Provide the [X, Y] coordinate of the cell's center where the given text is located.  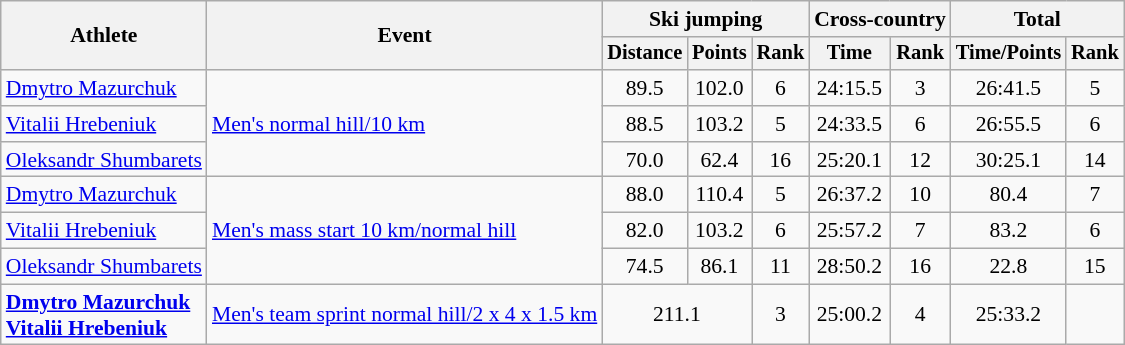
Cross-country [880, 19]
Event [404, 36]
24:15.5 [849, 88]
80.4 [1008, 195]
82.0 [644, 231]
74.5 [644, 267]
Ski jumping [706, 19]
30:25.1 [1008, 160]
26:37.2 [849, 195]
25:33.2 [1008, 314]
24:33.5 [849, 124]
12 [920, 160]
Distance [644, 54]
110.4 [719, 195]
Total [1038, 19]
28:50.2 [849, 267]
25:57.2 [849, 231]
Men's normal hill/10 km [404, 124]
11 [781, 267]
26:55.5 [1008, 124]
88.0 [644, 195]
211.1 [676, 314]
70.0 [644, 160]
15 [1095, 267]
102.0 [719, 88]
83.2 [1008, 231]
4 [920, 314]
Dmytro MazurchukVitalii Hrebeniuk [104, 314]
62.4 [719, 160]
Time/Points [1008, 54]
22.8 [1008, 267]
86.1 [719, 267]
89.5 [644, 88]
Athlete [104, 36]
Men's mass start 10 km/normal hill [404, 230]
Men's team sprint normal hill/2 x 4 x 1.5 km [404, 314]
10 [920, 195]
25:20.1 [849, 160]
Time [849, 54]
14 [1095, 160]
26:41.5 [1008, 88]
25:00.2 [849, 314]
88.5 [644, 124]
Points [719, 54]
